Return the [x, y] coordinate for the center point of the cell that contains the specified text.  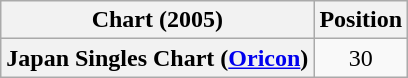
30 [361, 58]
Position [361, 20]
Chart (2005) [158, 20]
Japan Singles Chart (Oricon) [158, 58]
